Identify which cell holds the provided text, then report its (X, Y) central coordinate. 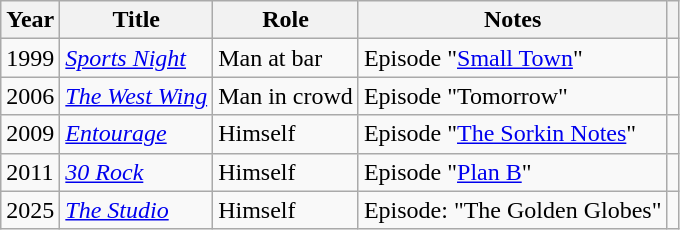
2009 (30, 134)
Entourage (136, 134)
Role (286, 20)
The West Wing (136, 96)
Episode "Tomorrow" (512, 96)
Notes (512, 20)
Episode "Small Town" (512, 58)
Year (30, 20)
Man at bar (286, 58)
Episode: "The Golden Globes" (512, 210)
The Studio (136, 210)
Man in crowd (286, 96)
2011 (30, 172)
Sports Night (136, 58)
Episode "Plan B" (512, 172)
2025 (30, 210)
2006 (30, 96)
1999 (30, 58)
30 Rock (136, 172)
Title (136, 20)
Episode "The Sorkin Notes" (512, 134)
